From the cell containing the given text, extract its center point as [x, y] coordinate. 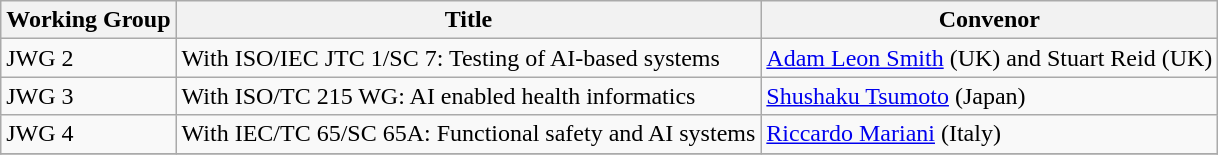
JWG 3 [88, 96]
Convenor [990, 20]
With ISO/TC 215 WG: AI enabled health informatics [468, 96]
Shushaku Tsumoto (Japan) [990, 96]
Working Group [88, 20]
Adam Leon Smith (UK) and Stuart Reid (UK) [990, 58]
Riccardo Mariani (Italy) [990, 134]
JWG 4 [88, 134]
With IEC/TC 65/SC 65A: Functional safety and AI systems [468, 134]
Title [468, 20]
JWG 2 [88, 58]
With ISO/IEC JTC 1/SC 7: Testing of AI-based systems [468, 58]
